From the cell containing the given text, extract its center point as [X, Y] coordinate. 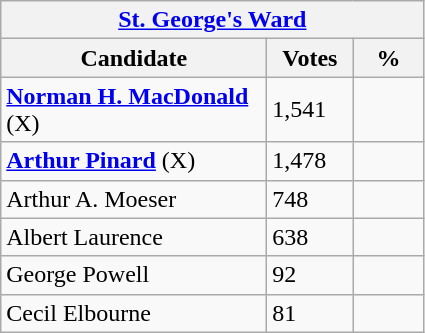
Norman H. MacDonald (X) [134, 110]
% [388, 58]
George Powell [134, 275]
638 [310, 237]
St. George's Ward [212, 20]
Cecil Elbourne [134, 313]
748 [310, 199]
Votes [310, 58]
92 [310, 275]
1,541 [310, 110]
Arthur Pinard (X) [134, 161]
1,478 [310, 161]
Arthur A. Moeser [134, 199]
Candidate [134, 58]
81 [310, 313]
Albert Laurence [134, 237]
